Detect which cell encompasses the target text, then output its (X, Y) center coordinate. 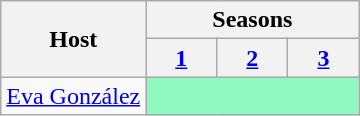
Seasons (252, 20)
Eva González (74, 96)
1 (182, 58)
Host (74, 39)
3 (324, 58)
2 (252, 58)
